Output the [x, y] coordinate of the center of the cell containing the given text.  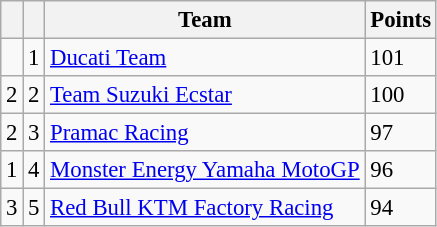
97 [400, 133]
Points [400, 20]
94 [400, 208]
4 [34, 170]
100 [400, 95]
Pramac Racing [205, 133]
Team Suzuki Ecstar [205, 95]
5 [34, 208]
Ducati Team [205, 58]
Red Bull KTM Factory Racing [205, 208]
Monster Energy Yamaha MotoGP [205, 170]
96 [400, 170]
101 [400, 58]
Team [205, 20]
